Identify which cell holds the provided text, then report its (x, y) central coordinate. 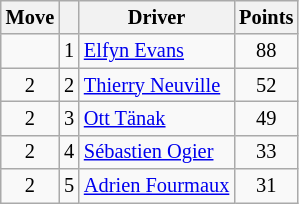
3 (69, 118)
Driver (156, 17)
33 (266, 152)
Elfyn Evans (156, 51)
4 (69, 152)
Ott Tänak (156, 118)
Sébastien Ogier (156, 152)
5 (69, 186)
31 (266, 186)
88 (266, 51)
1 (69, 51)
52 (266, 85)
Adrien Fourmaux (156, 186)
Points (266, 17)
Thierry Neuville (156, 85)
49 (266, 118)
Move (30, 17)
